Search for the cell housing the specified text and yield its (x, y) center coordinate. 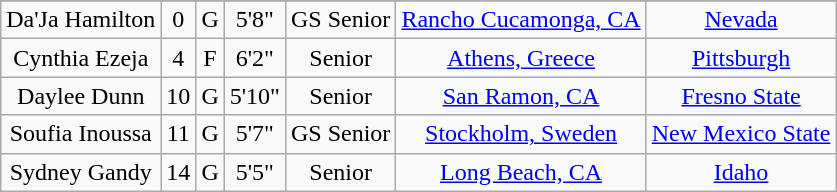
5'10" (254, 96)
Daylee Dunn (81, 96)
4 (178, 58)
Cynthia Ezeja (81, 58)
New Mexico State (741, 134)
6'2" (254, 58)
Idaho (741, 172)
5'8" (254, 20)
0 (178, 20)
Sydney Gandy (81, 172)
Soufia Inoussa (81, 134)
10 (178, 96)
14 (178, 172)
Fresno State (741, 96)
Long Beach, CA (521, 172)
5'5" (254, 172)
5'7" (254, 134)
F (210, 58)
Pittsburgh (741, 58)
Athens, Greece (521, 58)
11 (178, 134)
Nevada (741, 20)
Da'Ja Hamilton (81, 20)
San Ramon, CA (521, 96)
Stockholm, Sweden (521, 134)
Rancho Cucamonga, CA (521, 20)
